Search for the cell housing the specified text and yield its [X, Y] center coordinate. 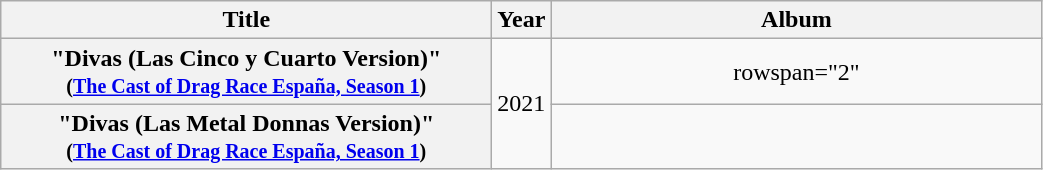
"Divas (Las Cinco y Cuarto Version)"(The Cast of Drag Race España, Season 1) [246, 72]
"Divas (Las Metal Donnas Version)"(The Cast of Drag Race España, Season 1) [246, 136]
Title [246, 20]
Year [522, 20]
2021 [522, 104]
Album [796, 20]
rowspan="2" [796, 72]
